Capture the cell that displays the provided text and extract its [x, y] central coordinate. 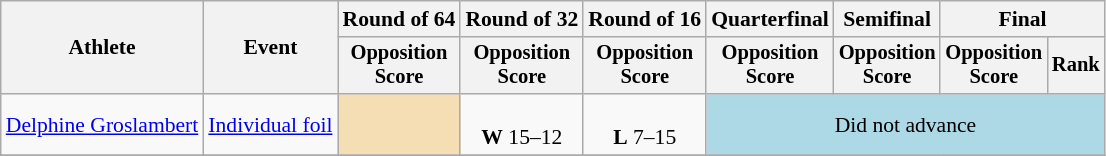
Athlete [102, 48]
Final [1022, 19]
Semifinal [888, 19]
Individual foil [270, 124]
Round of 32 [522, 19]
Quarterfinal [770, 19]
L 7–15 [644, 124]
Round of 64 [400, 19]
Rank [1076, 66]
Event [270, 48]
W 15–12 [522, 124]
Delphine Groslambert [102, 124]
Round of 16 [644, 19]
Did not advance [905, 124]
